Output the (x, y) coordinate of the center of the cell containing the given text.  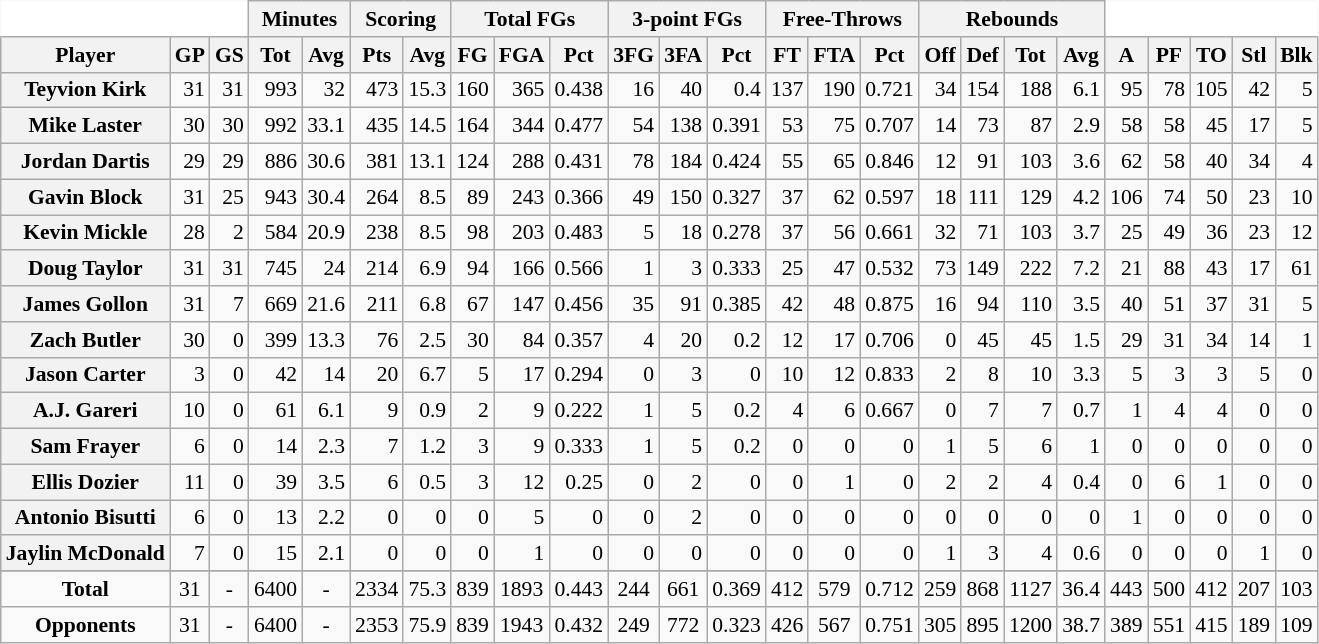
0.661 (890, 233)
Stl (1254, 55)
243 (522, 197)
0.751 (890, 625)
65 (834, 162)
993 (276, 90)
53 (788, 126)
443 (1126, 589)
51 (1170, 304)
0.432 (578, 625)
GS (230, 55)
584 (276, 233)
7.2 (1081, 269)
Free-Throws (842, 19)
55 (788, 162)
30.6 (326, 162)
48 (834, 304)
20.9 (326, 233)
Scoring (400, 19)
0.667 (890, 411)
Kevin Mickle (86, 233)
0.721 (890, 90)
2.1 (326, 554)
149 (982, 269)
76 (376, 340)
150 (683, 197)
6.7 (427, 375)
13 (276, 518)
109 (1296, 625)
0.357 (578, 340)
Off (940, 55)
2.5 (427, 340)
Mike Laster (86, 126)
222 (1030, 269)
James Gollon (86, 304)
3.6 (1081, 162)
24 (326, 269)
164 (472, 126)
943 (276, 197)
0.6 (1081, 554)
288 (522, 162)
0.456 (578, 304)
Minutes (300, 19)
551 (1170, 625)
415 (1212, 625)
1.5 (1081, 340)
190 (834, 90)
Total (86, 589)
0.833 (890, 375)
0.369 (736, 589)
0.707 (890, 126)
0.278 (736, 233)
36.4 (1081, 589)
1943 (522, 625)
A.J. Gareri (86, 411)
Jaylin McDonald (86, 554)
0.327 (736, 197)
47 (834, 269)
4.2 (1081, 197)
0.391 (736, 126)
FGA (522, 55)
TO (1212, 55)
772 (683, 625)
138 (683, 126)
89 (472, 197)
Pts (376, 55)
211 (376, 304)
13.1 (427, 162)
0.566 (578, 269)
249 (634, 625)
399 (276, 340)
669 (276, 304)
0.5 (427, 482)
GP (190, 55)
FT (788, 55)
2.9 (1081, 126)
Total FGs (530, 19)
184 (683, 162)
868 (982, 589)
PF (1170, 55)
473 (376, 90)
15.3 (427, 90)
426 (788, 625)
0.385 (736, 304)
Antonio Bisutti (86, 518)
0.875 (890, 304)
FG (472, 55)
Ellis Dozier (86, 482)
33.1 (326, 126)
0.443 (578, 589)
0.7 (1081, 411)
3-point FGs (687, 19)
84 (522, 340)
75.3 (427, 589)
389 (1126, 625)
305 (940, 625)
129 (1030, 197)
36 (1212, 233)
0.597 (890, 197)
3.3 (1081, 375)
74 (1170, 197)
Sam Frayer (86, 447)
Blk (1296, 55)
214 (376, 269)
238 (376, 233)
992 (276, 126)
259 (940, 589)
244 (634, 589)
75 (834, 126)
Teyvion Kirk (86, 90)
110 (1030, 304)
38.7 (1081, 625)
207 (1254, 589)
6.9 (427, 269)
75.9 (427, 625)
FTA (834, 55)
0.294 (578, 375)
147 (522, 304)
Jason Carter (86, 375)
98 (472, 233)
39 (276, 482)
1127 (1030, 589)
Gavin Block (86, 197)
2.3 (326, 447)
1.2 (427, 447)
11 (190, 482)
0.438 (578, 90)
0.846 (890, 162)
A (1126, 55)
0.712 (890, 589)
50 (1212, 197)
56 (834, 233)
14.5 (427, 126)
30.4 (326, 197)
0.323 (736, 625)
188 (1030, 90)
111 (982, 197)
3.7 (1081, 233)
43 (1212, 269)
67 (472, 304)
Def (982, 55)
661 (683, 589)
88 (1170, 269)
166 (522, 269)
137 (788, 90)
154 (982, 90)
0.477 (578, 126)
264 (376, 197)
54 (634, 126)
500 (1170, 589)
1893 (522, 589)
0.366 (578, 197)
6.8 (427, 304)
0.424 (736, 162)
28 (190, 233)
2353 (376, 625)
189 (1254, 625)
106 (1126, 197)
435 (376, 126)
2334 (376, 589)
124 (472, 162)
Zach Butler (86, 340)
71 (982, 233)
105 (1212, 90)
0.483 (578, 233)
0.532 (890, 269)
Rebounds (1012, 19)
160 (472, 90)
Jordan Dartis (86, 162)
203 (522, 233)
567 (834, 625)
8 (982, 375)
35 (634, 304)
21.6 (326, 304)
87 (1030, 126)
0.9 (427, 411)
21 (1126, 269)
579 (834, 589)
2.2 (326, 518)
Opponents (86, 625)
3FA (683, 55)
745 (276, 269)
344 (522, 126)
95 (1126, 90)
1200 (1030, 625)
15 (276, 554)
Player (86, 55)
0.25 (578, 482)
0.706 (890, 340)
0.222 (578, 411)
13.3 (326, 340)
895 (982, 625)
Doug Taylor (86, 269)
3FG (634, 55)
886 (276, 162)
381 (376, 162)
0.431 (578, 162)
365 (522, 90)
